Search for the cell housing the specified text and yield its [X, Y] center coordinate. 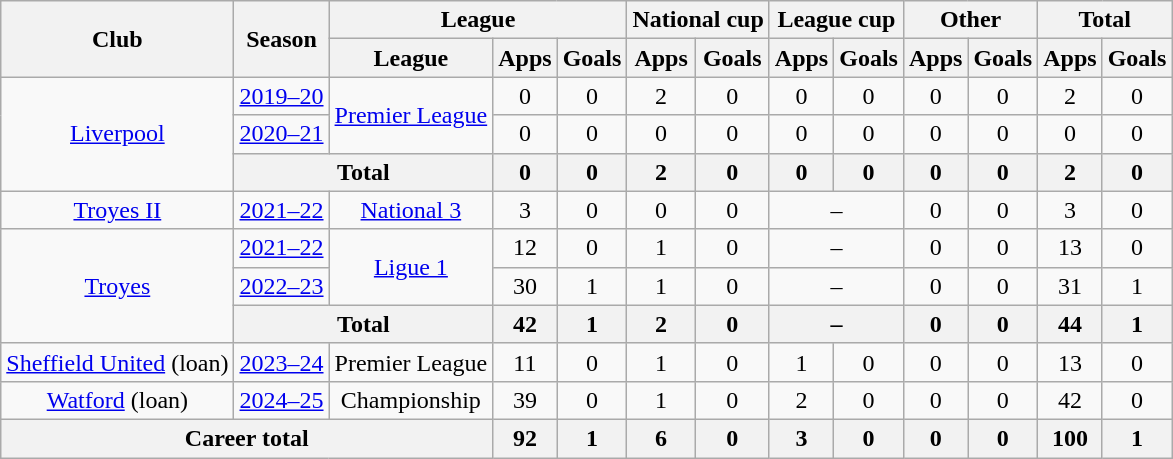
Career total [247, 438]
National 3 [411, 210]
Liverpool [118, 134]
Troyes [118, 286]
2024–25 [282, 400]
National cup [698, 20]
2023–24 [282, 362]
30 [525, 286]
Club [118, 39]
Other [970, 20]
31 [1070, 286]
100 [1070, 438]
2020–21 [282, 134]
Watford (loan) [118, 400]
44 [1070, 324]
Ligue 1 [411, 267]
6 [661, 438]
League cup [836, 20]
Championship [411, 400]
92 [525, 438]
12 [525, 248]
Troyes II [118, 210]
11 [525, 362]
Season [282, 39]
Sheffield United (loan) [118, 362]
2022–23 [282, 286]
39 [525, 400]
2019–20 [282, 96]
